Extract the [x, y] coordinate from the center of the cell holding the provided text.  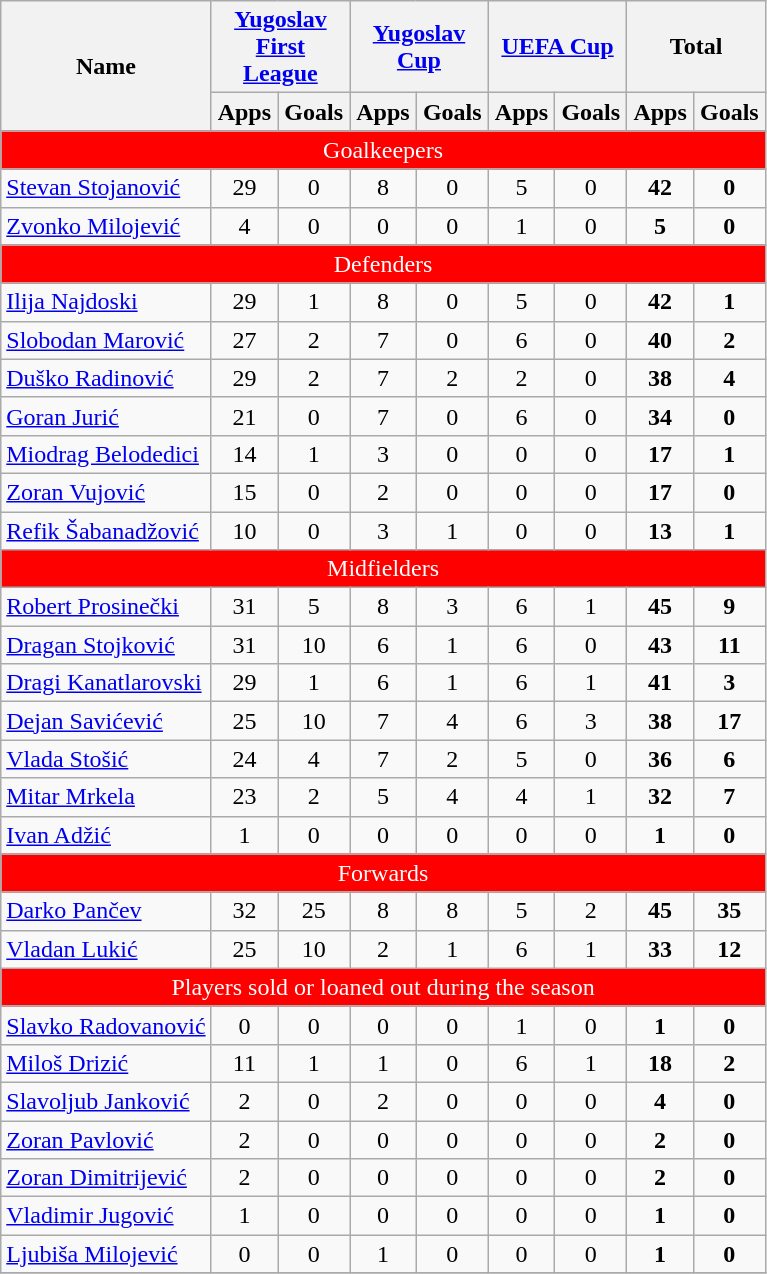
Slobodan Marović [106, 340]
Zoran Dimitrijević [106, 1178]
Robert Prosinečki [106, 607]
24 [244, 759]
Stevan Stojanović [106, 188]
12 [729, 949]
Defenders [384, 264]
Dejan Savićević [106, 721]
Goran Jurić [106, 416]
18 [660, 1063]
27 [244, 340]
Yugoslav Cup [420, 47]
Refik Šabanadžović [106, 531]
40 [660, 340]
33 [660, 949]
Miloš Drizić [106, 1063]
UEFA Cup [558, 47]
Yugoslav First League [280, 47]
13 [660, 531]
Forwards [384, 873]
21 [244, 416]
Slavoljub Janković [106, 1101]
Darko Pančev [106, 911]
Name [106, 66]
34 [660, 416]
Zoran Vujović [106, 492]
Ilija Najdoski [106, 302]
36 [660, 759]
Total [696, 47]
14 [244, 454]
Miodrag Belodedici [106, 454]
23 [244, 797]
43 [660, 645]
Vladan Lukić [106, 949]
Vladimir Jugović [106, 1216]
Ivan Adžić [106, 835]
Dragan Stojković [106, 645]
Duško Radinović [106, 378]
Mitar Mrkela [106, 797]
15 [244, 492]
Players sold or loaned out during the season [384, 987]
Goalkeepers [384, 150]
9 [729, 607]
Zoran Pavlović [106, 1139]
Dragi Kanatlarovski [106, 683]
Vlada Stošić [106, 759]
Midfielders [384, 569]
Slavko Radovanović [106, 1025]
Ljubiša Milojević [106, 1254]
41 [660, 683]
35 [729, 911]
Zvonko Milojević [106, 226]
